Search for the cell housing the specified text and yield its (x, y) center coordinate. 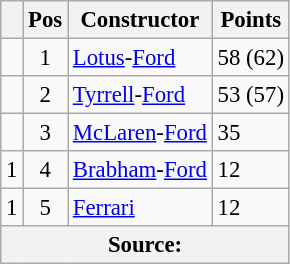
53 (57) (250, 95)
4 (46, 170)
Source: (146, 245)
3 (46, 133)
Brabham-Ford (140, 170)
Points (250, 20)
2 (46, 95)
Pos (46, 20)
5 (46, 208)
35 (250, 133)
58 (62) (250, 58)
Ferrari (140, 208)
Lotus-Ford (140, 58)
Constructor (140, 20)
McLaren-Ford (140, 133)
Tyrrell-Ford (140, 95)
